Return [X, Y] of the center of cell containing provided text 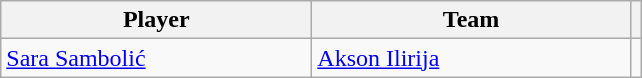
Team [472, 20]
Akson Ilirija [472, 58]
Player [156, 20]
Sara Sambolić [156, 58]
